Extract the [x, y] coordinate from the center of the cell holding the provided text.  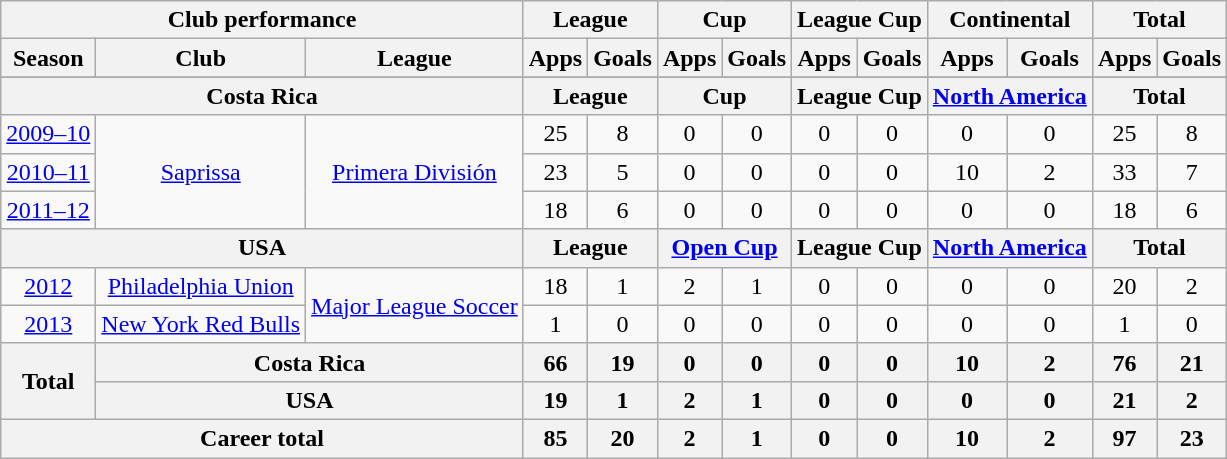
Club [201, 58]
Continental [1010, 20]
2010–11 [48, 172]
66 [555, 362]
Major League Soccer [415, 305]
Primera División [415, 172]
76 [1124, 362]
New York Red Bulls [201, 324]
5 [623, 172]
2011–12 [48, 210]
Season [48, 58]
85 [555, 438]
Philadelphia Union [201, 286]
2013 [48, 324]
Saprissa [201, 172]
Open Cup [724, 248]
Career total [262, 438]
Club performance [262, 20]
7 [1192, 172]
97 [1124, 438]
2012 [48, 286]
2009–10 [48, 134]
33 [1124, 172]
